Search for the cell housing the specified text and yield its [x, y] center coordinate. 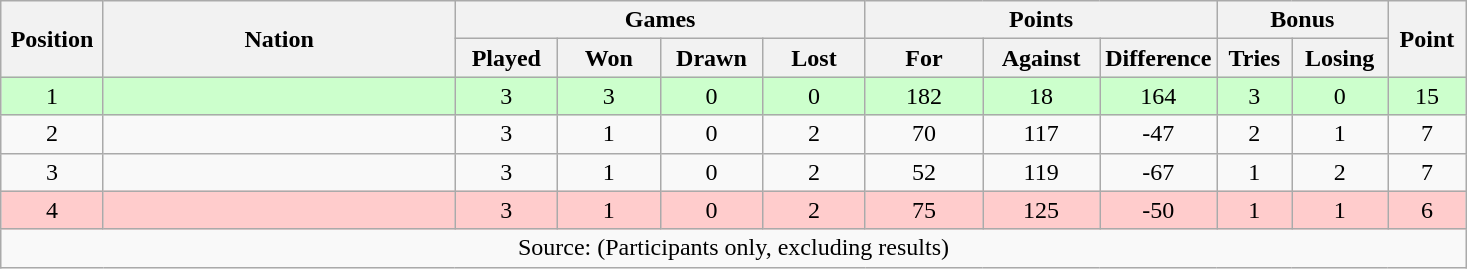
52 [924, 172]
182 [924, 96]
-50 [1158, 210]
Point [1427, 39]
75 [924, 210]
Lost [814, 58]
Position [52, 39]
117 [1040, 134]
119 [1040, 172]
164 [1158, 96]
Against [1040, 58]
Difference [1158, 58]
125 [1040, 210]
Games [660, 20]
For [924, 58]
Nation [279, 39]
Drawn [712, 58]
Bonus [1302, 20]
-47 [1158, 134]
-67 [1158, 172]
Points [1041, 20]
4 [52, 210]
15 [1427, 96]
Source: (Participants only, excluding results) [734, 248]
70 [924, 134]
Played [506, 58]
Losing [1340, 58]
18 [1040, 96]
6 [1427, 210]
Tries [1254, 58]
Won [610, 58]
